From the cell containing the given text, extract its center point as [X, Y] coordinate. 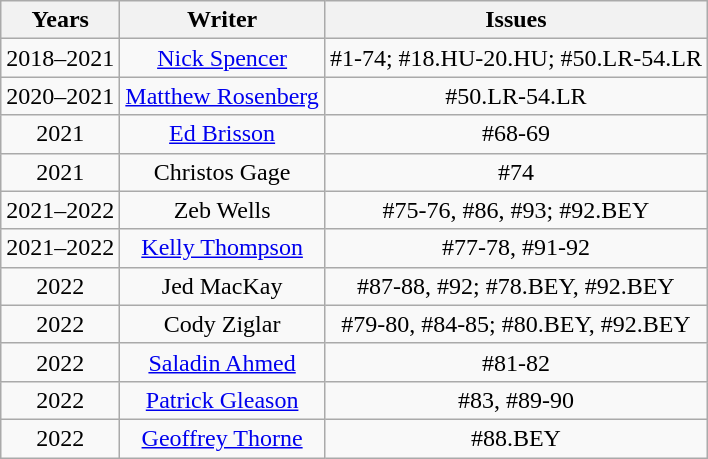
Nick Spencer [222, 58]
Zeb Wells [222, 210]
Jed MacKay [222, 286]
Issues [516, 20]
#75-76, #86, #93; #92.BEY [516, 210]
Christos Gage [222, 172]
#81-82 [516, 362]
Years [60, 20]
Cody Ziglar [222, 324]
#87-88, #92; #78.BEY, #92.BEY [516, 286]
#1-74; #18.HU-20.HU; #50.LR-54.LR [516, 58]
Saladin Ahmed [222, 362]
#74 [516, 172]
Geoffrey Thorne [222, 438]
Patrick Gleason [222, 400]
#83, #89-90 [516, 400]
#88.BEY [516, 438]
#50.LR-54.LR [516, 96]
#77-78, #91-92 [516, 248]
Writer [222, 20]
Matthew Rosenberg [222, 96]
Ed Brisson [222, 134]
#68-69 [516, 134]
2018–2021 [60, 58]
#79-80, #84-85; #80.BEY, #92.BEY [516, 324]
Kelly Thompson [222, 248]
2020–2021 [60, 96]
